Return the (x, y) coordinate for the center point of the cell that contains the specified text.  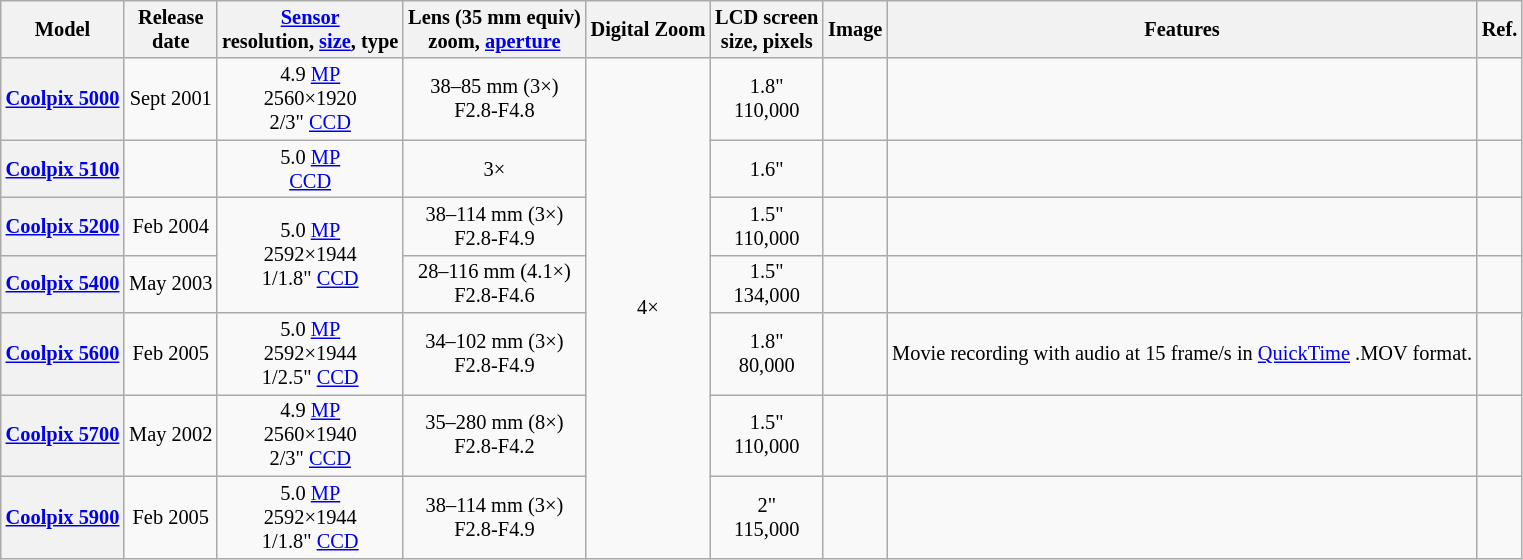
4× (648, 308)
Digital Zoom (648, 29)
Feb 2004 (170, 226)
Coolpix 5700 (63, 435)
Image (855, 29)
5.0 MPCCD (310, 169)
4.9 MP2560×19402/3" CCD (310, 435)
1.6" (766, 169)
LCD screensize, pixels (766, 29)
35–280 mm (8×)F2.8-F4.2 (494, 435)
Sensorresolution, size, type (310, 29)
Coolpix 5600 (63, 354)
Model (63, 29)
Lens (35 mm equiv)zoom, aperture (494, 29)
28–116 mm (4.1×)F2.8-F4.6 (494, 284)
2"115,000 (766, 517)
1.5"134,000 (766, 284)
5.0 MP2592×19441/2.5" CCD (310, 354)
1.8"80,000 (766, 354)
Releasedate (170, 29)
Coolpix 5100 (63, 169)
May 2002 (170, 435)
Coolpix 5900 (63, 517)
Coolpix 5200 (63, 226)
4.9 MP2560×19202/3" CCD (310, 99)
Ref. (1500, 29)
Coolpix 5400 (63, 284)
38–85 mm (3×)F2.8-F4.8 (494, 99)
34–102 mm (3×)F2.8-F4.9 (494, 354)
Coolpix 5000 (63, 99)
3× (494, 169)
1.8"110,000 (766, 99)
Movie recording with audio at 15 frame/s in QuickTime .MOV format. (1182, 354)
May 2003 (170, 284)
Features (1182, 29)
Sept 2001 (170, 99)
